Determine the [x, y] coordinate at the center of the cell enclosing the given text.  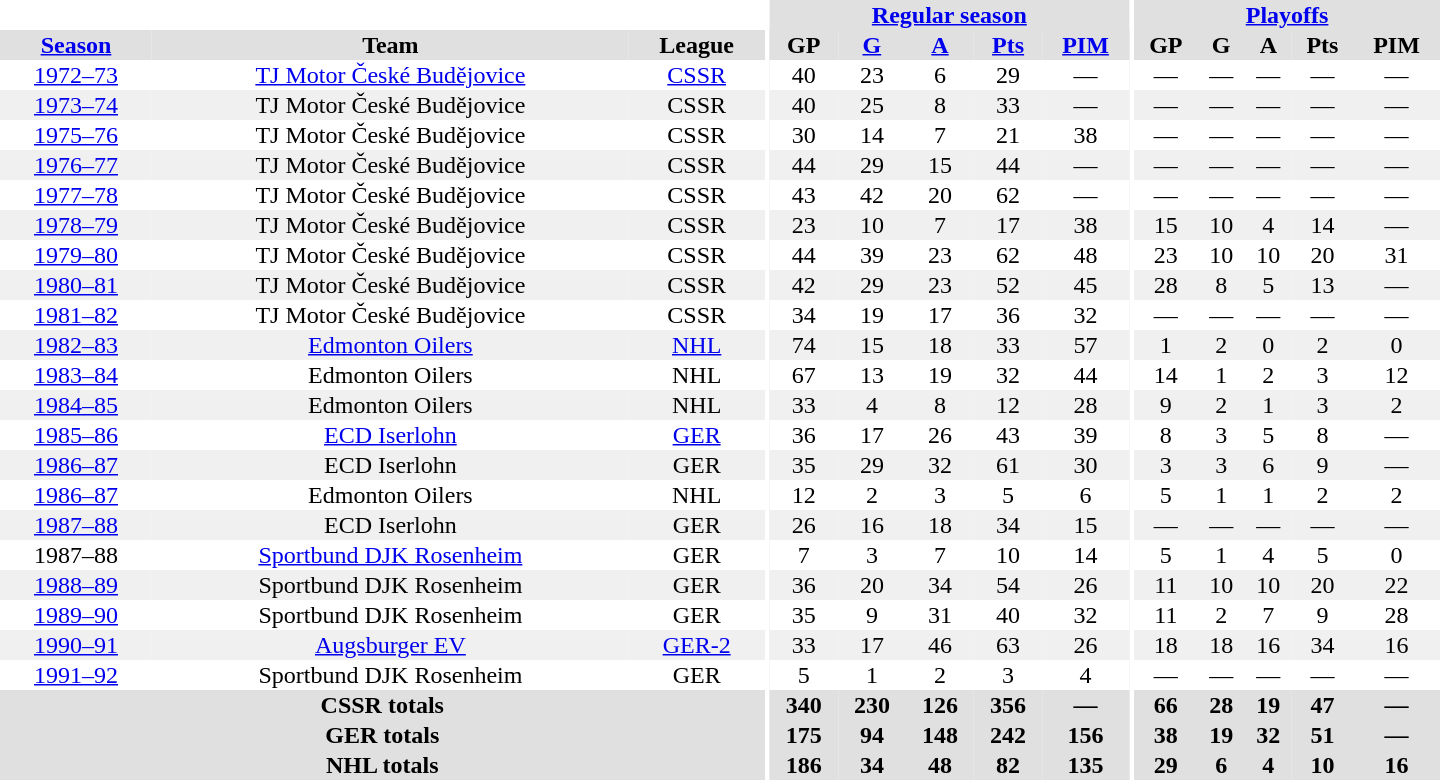
126 [940, 705]
1972–73 [76, 75]
1990–91 [76, 645]
1985–86 [76, 435]
1981–82 [76, 315]
66 [1166, 705]
135 [1086, 765]
46 [940, 645]
1982–83 [76, 345]
356 [1008, 705]
94 [872, 735]
156 [1086, 735]
148 [940, 735]
1989–90 [76, 615]
51 [1322, 735]
74 [804, 345]
1984–85 [76, 405]
175 [804, 735]
21 [1008, 135]
25 [872, 105]
1980–81 [76, 285]
340 [804, 705]
Season [76, 45]
Regular season [950, 15]
82 [1008, 765]
1973–74 [76, 105]
22 [1396, 585]
1978–79 [76, 225]
230 [872, 705]
CSSR totals [382, 705]
Team [390, 45]
Augsburger EV [390, 645]
1988–89 [76, 585]
1976–77 [76, 165]
186 [804, 765]
47 [1322, 705]
54 [1008, 585]
GER-2 [697, 645]
1975–76 [76, 135]
242 [1008, 735]
45 [1086, 285]
61 [1008, 465]
GER totals [382, 735]
52 [1008, 285]
Playoffs [1287, 15]
63 [1008, 645]
67 [804, 375]
NHL totals [382, 765]
1979–80 [76, 255]
57 [1086, 345]
League [697, 45]
1977–78 [76, 195]
1991–92 [76, 675]
1983–84 [76, 375]
